Provide the [x, y] coordinate of the cell's center where the given text is located.  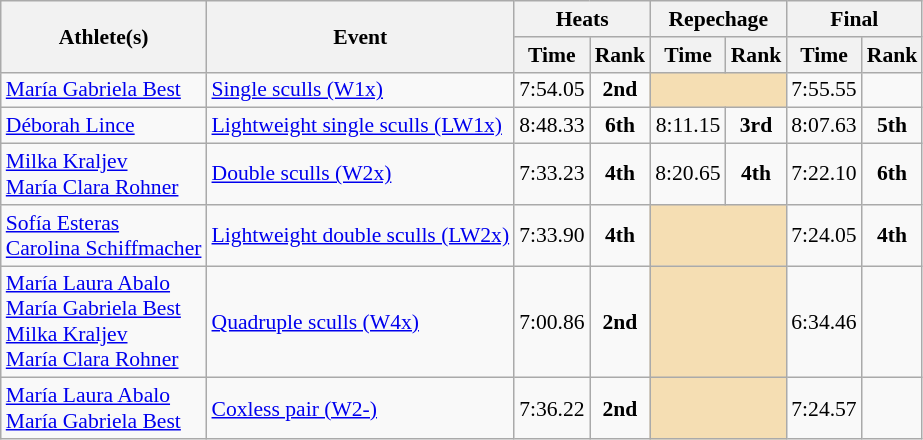
Athlete(s) [104, 36]
Single sculls (W1x) [360, 90]
7:33.90 [552, 236]
6:34.46 [824, 322]
8:07.63 [824, 126]
María Laura AbaloMaría Gabriela BestMilka KraljevMaría Clara Rohner [104, 322]
7:24.05 [824, 236]
Déborah Lince [104, 126]
Heats [582, 19]
Repechage [718, 19]
Lightweight double sculls (LW2x) [360, 236]
7:00.86 [552, 322]
7:55.55 [824, 90]
Sofía EsterasCarolina Schiffmacher [104, 236]
Double sculls (W2x) [360, 174]
8:20.65 [688, 174]
María Laura AbaloMaría Gabriela Best [104, 408]
3rd [756, 126]
7:33.23 [552, 174]
7:24.57 [824, 408]
8:11.15 [688, 126]
7:36.22 [552, 408]
7:54.05 [552, 90]
Coxless pair (W2-) [360, 408]
Lightweight single sculls (LW1x) [360, 126]
Final [854, 19]
7:22.10 [824, 174]
Milka KraljevMaría Clara Rohner [104, 174]
Quadruple sculls (W4x) [360, 322]
Event [360, 36]
María Gabriela Best [104, 90]
5th [892, 126]
8:48.33 [552, 126]
